Return (X, Y) of the center of cell containing provided text 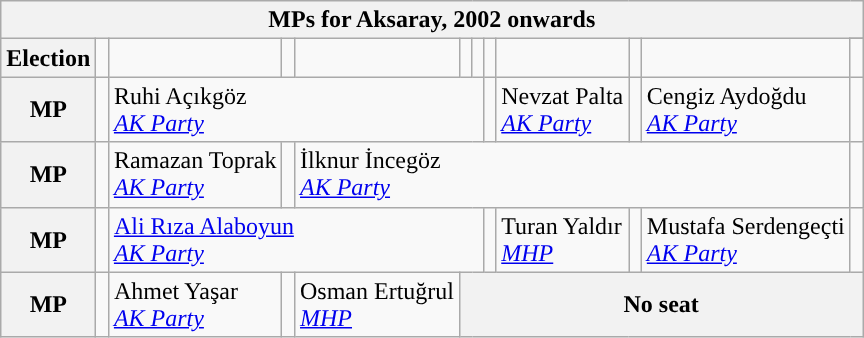
Osman ErtuğrulMHP (376, 304)
Nevzat PaltaAK Party (562, 110)
No seat (662, 304)
İlknur İncegözAK Party (572, 174)
Ruhi AçıkgözAK Party (296, 110)
Ali Rıza AlaboyunAK Party (296, 240)
Cengiz AydoğduAK Party (746, 110)
Ramazan ToprakAK Party (195, 174)
Mustafa SerdengeçtiAK Party (746, 240)
Ahmet YaşarAK Party (195, 304)
Election (48, 58)
MPs for Aksaray, 2002 onwards (432, 20)
Turan YaldırMHP (562, 240)
